Detect which cell encompasses the target text, then output its (x, y) center coordinate. 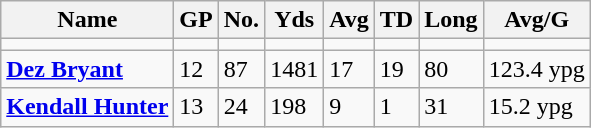
13 (196, 107)
12 (196, 69)
1 (396, 107)
123.4 ypg (536, 69)
Long (451, 20)
198 (294, 107)
17 (350, 69)
GP (196, 20)
No. (241, 20)
Yds (294, 20)
19 (396, 69)
Avg/G (536, 20)
9 (350, 107)
Avg (350, 20)
15.2 ypg (536, 107)
80 (451, 69)
TD (396, 20)
87 (241, 69)
24 (241, 107)
Kendall Hunter (88, 107)
Dez Bryant (88, 69)
1481 (294, 69)
31 (451, 107)
Name (88, 20)
